Find where the given text appears and provide that cell's center as [x, y] coordinate. 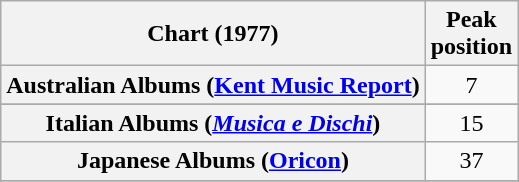
Peakposition [471, 34]
Japanese Albums (Oricon) [213, 161]
15 [471, 123]
Italian Albums (Musica e Dischi) [213, 123]
37 [471, 161]
7 [471, 85]
Australian Albums (Kent Music Report) [213, 85]
Chart (1977) [213, 34]
